Detect which cell encompasses the target text, then output its (x, y) center coordinate. 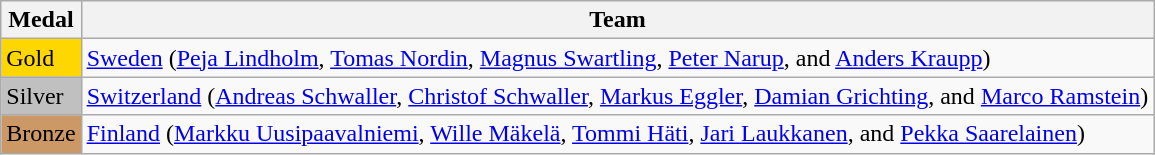
Switzerland (Andreas Schwaller, Christof Schwaller, Markus Eggler, Damian Grichting, and Marco Ramstein) (618, 96)
Team (618, 20)
Sweden (Peja Lindholm, Tomas Nordin, Magnus Swartling, Peter Narup, and Anders Kraupp) (618, 58)
Bronze (41, 134)
Finland (Markku Uusipaavalniemi, Wille Mäkelä, Tommi Häti, Jari Laukkanen, and Pekka Saarelainen) (618, 134)
Silver (41, 96)
Medal (41, 20)
Gold (41, 58)
